Locate the cell with the specified text and output its [X, Y] center coordinate. 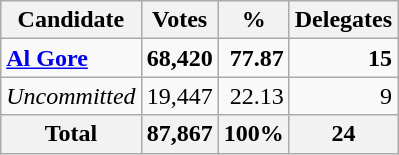
87,867 [180, 134]
100% [254, 134]
% [254, 20]
77.87 [254, 58]
Votes [180, 20]
Uncommitted [71, 96]
22.13 [254, 96]
19,447 [180, 96]
15 [343, 58]
Total [71, 134]
Al Gore [71, 58]
9 [343, 96]
Candidate [71, 20]
24 [343, 134]
68,420 [180, 58]
Delegates [343, 20]
